Scan for the cell matching the given text and deliver its (X, Y) coordinate at center. 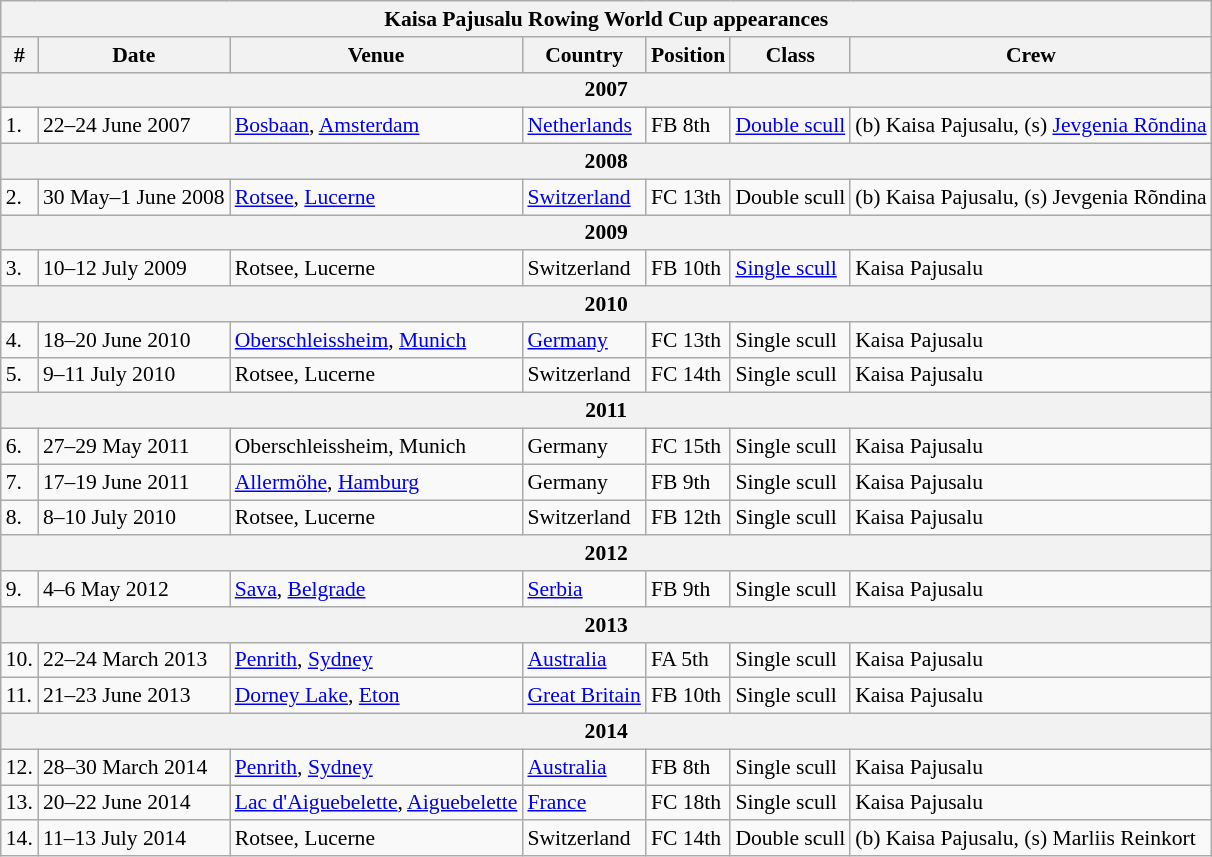
Kaisa Pajusalu Rowing World Cup appearances (606, 19)
Netherlands (584, 126)
Serbia (584, 589)
9–11 July 2010 (134, 375)
11–13 July 2014 (134, 839)
6. (20, 447)
10–12 July 2009 (134, 269)
2. (20, 197)
17–19 June 2011 (134, 482)
7. (20, 482)
20–22 June 2014 (134, 803)
30 May–1 June 2008 (134, 197)
2011 (606, 411)
4. (20, 340)
2010 (606, 304)
Crew (1030, 55)
(b) Kaisa Pajusalu, (s) Marliis Reinkort (1030, 839)
8–10 July 2010 (134, 518)
France (584, 803)
1. (20, 126)
2009 (606, 233)
FB 12th (688, 518)
3. (20, 269)
Bosbaan, Amsterdam (376, 126)
2007 (606, 90)
4–6 May 2012 (134, 589)
Position (688, 55)
FC 18th (688, 803)
Dorney Lake, Eton (376, 696)
14. (20, 839)
Allermöhe, Hamburg (376, 482)
2014 (606, 732)
10. (20, 660)
2013 (606, 625)
# (20, 55)
2008 (606, 162)
22–24 June 2007 (134, 126)
9. (20, 589)
Venue (376, 55)
22–24 March 2013 (134, 660)
21–23 June 2013 (134, 696)
Lac d'Aiguebelette, Aiguebelette (376, 803)
28–30 March 2014 (134, 767)
FC 15th (688, 447)
27–29 May 2011 (134, 447)
Great Britain (584, 696)
FA 5th (688, 660)
11. (20, 696)
Date (134, 55)
Country (584, 55)
5. (20, 375)
18–20 June 2010 (134, 340)
8. (20, 518)
Sava, Belgrade (376, 589)
Class (790, 55)
13. (20, 803)
12. (20, 767)
2012 (606, 554)
